Pinpoint the cell where the given text exists, returning its (x, y) midpoint coordinate. 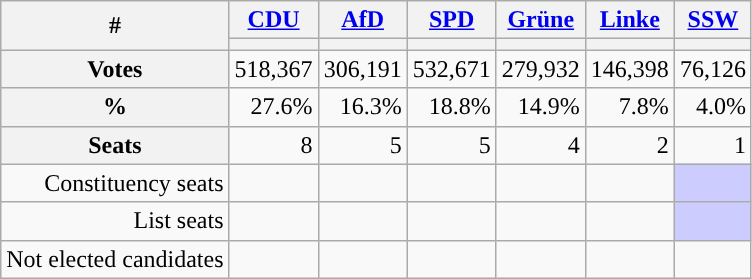
Seats (115, 145)
Not elected candidates (115, 259)
List seats (115, 221)
Linke (630, 20)
% (115, 107)
14.9% (540, 107)
1 (712, 145)
SPD (452, 20)
4.0% (712, 107)
CDU (274, 20)
76,126 (712, 69)
AfD (362, 20)
27.6% (274, 107)
Constituency seats (115, 183)
Grüne (540, 20)
7.8% (630, 107)
# (115, 26)
306,191 (362, 69)
SSW (712, 20)
18.8% (452, 107)
4 (540, 145)
8 (274, 145)
532,671 (452, 69)
279,932 (540, 69)
2 (630, 145)
Votes (115, 69)
518,367 (274, 69)
16.3% (362, 107)
146,398 (630, 69)
